Identify which cell holds the provided text, then report its (x, y) central coordinate. 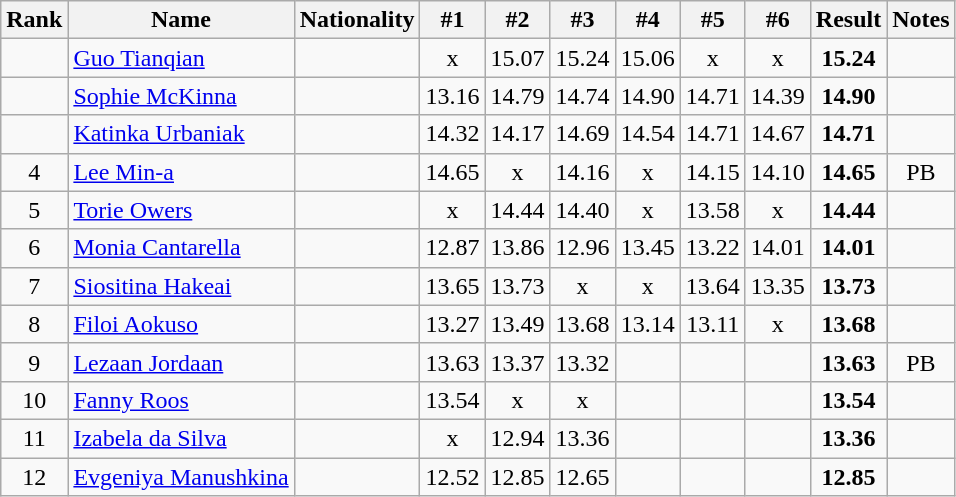
Notes (921, 20)
14.67 (778, 134)
15.07 (518, 58)
#1 (452, 20)
11 (34, 438)
Monia Cantarella (181, 248)
Result (848, 20)
13.58 (712, 210)
Fanny Roos (181, 400)
13.32 (582, 362)
14.10 (778, 172)
15.06 (648, 58)
12.96 (582, 248)
Name (181, 20)
14.40 (582, 210)
#4 (648, 20)
14.16 (582, 172)
14.32 (452, 134)
7 (34, 286)
14.39 (778, 96)
Sophie McKinna (181, 96)
12 (34, 477)
12.87 (452, 248)
13.14 (648, 324)
14.74 (582, 96)
12.52 (452, 477)
12.94 (518, 438)
Filoi Aokuso (181, 324)
4 (34, 172)
Katinka Urbaniak (181, 134)
#5 (712, 20)
13.27 (452, 324)
13.16 (452, 96)
13.64 (712, 286)
Lee Min-a (181, 172)
Izabela da Silva (181, 438)
6 (34, 248)
14.15 (712, 172)
5 (34, 210)
13.22 (712, 248)
14.69 (582, 134)
13.37 (518, 362)
14.54 (648, 134)
13.65 (452, 286)
8 (34, 324)
12.65 (582, 477)
14.17 (518, 134)
13.11 (712, 324)
10 (34, 400)
#6 (778, 20)
13.35 (778, 286)
Rank (34, 20)
Nationality (357, 20)
14.79 (518, 96)
9 (34, 362)
Evgeniya Manushkina (181, 477)
Lezaan Jordaan (181, 362)
13.86 (518, 248)
Siositina Hakeai (181, 286)
13.45 (648, 248)
#2 (518, 20)
#3 (582, 20)
Guo Tianqian (181, 58)
13.49 (518, 324)
Torie Owers (181, 210)
